Locate the cell with the specified text and output its (x, y) center coordinate. 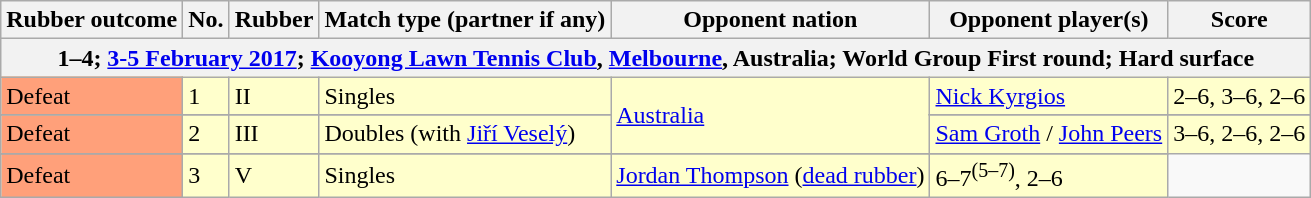
Match type (partner if any) (465, 20)
2 (206, 134)
V (274, 176)
II (274, 96)
Opponent player(s) (1049, 20)
1 (206, 96)
Jordan Thompson (dead rubber) (770, 176)
6–7(5–7), 2–6 (1049, 176)
Rubber outcome (92, 20)
3 (206, 176)
3–6, 2–6, 2–6 (1240, 134)
Sam Groth / John Peers (1049, 134)
2–6, 3–6, 2–6 (1240, 96)
No. (206, 20)
Rubber (274, 20)
Opponent nation (770, 20)
Doubles (with Jiří Veselý) (465, 134)
III (274, 134)
1–4; 3-5 February 2017; Kooyong Lawn Tennis Club, Melbourne, Australia; World Group First round; Hard surface (656, 58)
Score (1240, 20)
Australia (770, 115)
Nick Kyrgios (1049, 96)
